Search for the cell housing the specified text and yield its [x, y] center coordinate. 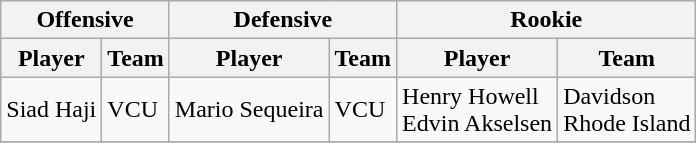
DavidsonRhode Island [627, 110]
Siad Haji [52, 110]
Offensive [86, 20]
Defensive [282, 20]
Rookie [546, 20]
Mario Sequeira [249, 110]
Henry HowellEdvin Akselsen [478, 110]
